Extract the [x, y] coordinate from the center of the cell holding the provided text.  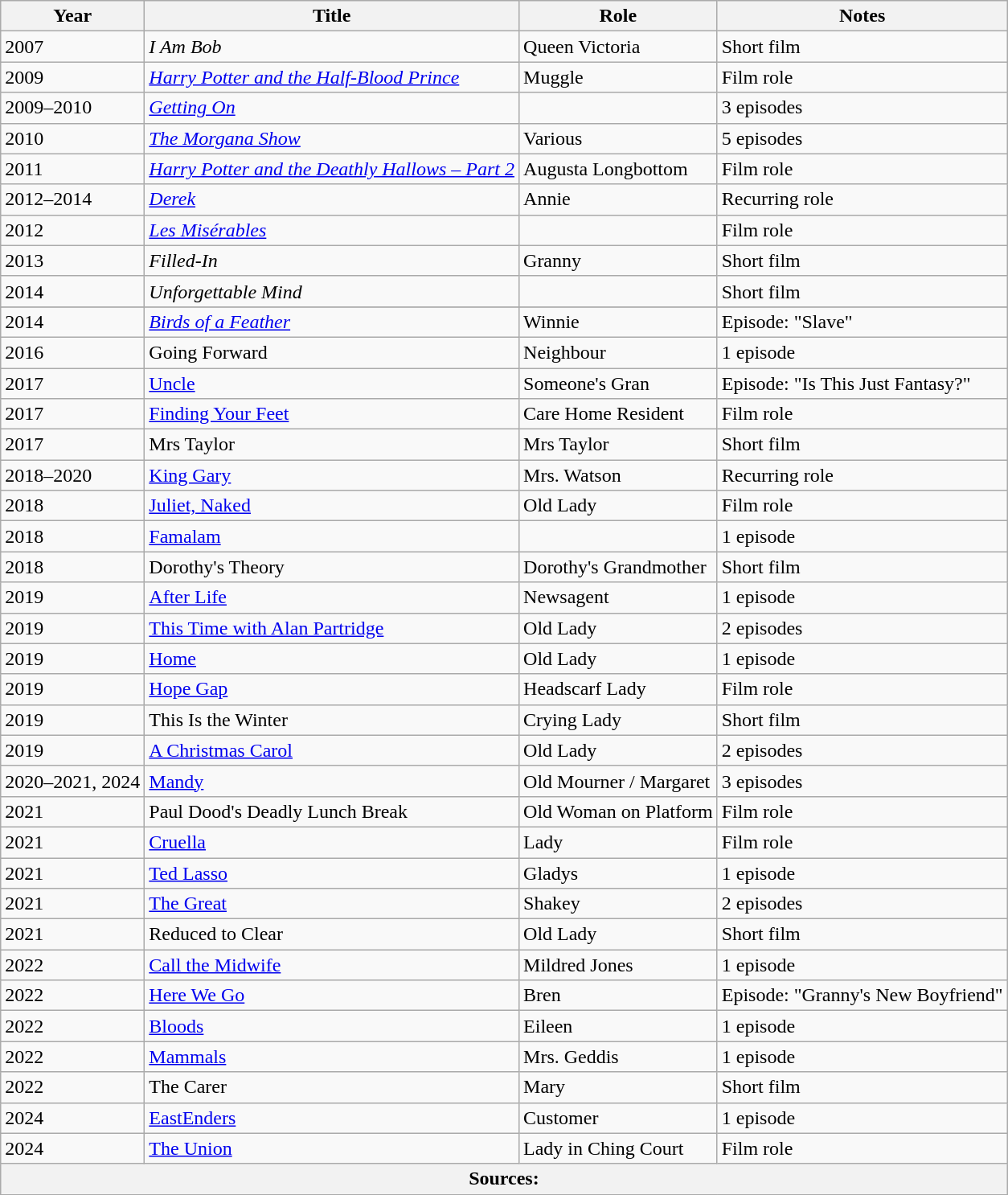
Year [72, 16]
Various [619, 138]
EastEnders [332, 1118]
2012 [72, 230]
A Christmas Carol [332, 750]
2016 [72, 352]
Sources: [504, 1179]
Cruella [332, 842]
Uncle [332, 384]
Derek [332, 199]
Old Woman on Platform [619, 811]
Here We Go [332, 996]
Dorothy's Grandmother [619, 567]
Birds of a Feather [332, 322]
Episode: "Granny's New Boyfriend" [862, 996]
Call the Midwife [332, 965]
Eileen [619, 1026]
Someone's Gran [619, 384]
Filled-In [332, 261]
Getting On [332, 108]
Home [332, 659]
2011 [72, 169]
2012–2014 [72, 199]
This Time with Alan Partridge [332, 628]
2010 [72, 138]
Muggle [619, 77]
Newsagent [619, 597]
2018–2020 [72, 475]
Customer [619, 1118]
Hope Gap [332, 689]
Annie [619, 199]
Old Mourner / Margaret [619, 781]
Mandy [332, 781]
Paul Dood's Deadly Lunch Break [332, 811]
2009–2010 [72, 108]
After Life [332, 597]
Bloods [332, 1026]
Headscarf Lady [619, 689]
Notes [862, 16]
Mammals [332, 1057]
Bren [619, 996]
2013 [72, 261]
Title [332, 16]
Episode: "Is This Just Fantasy?" [862, 384]
The Union [332, 1148]
Mary [619, 1087]
Crying Lady [619, 720]
Episode: "Slave" [862, 322]
Mrs. Watson [619, 475]
I Am Bob [332, 47]
Harry Potter and the Half-Blood Prince [332, 77]
The Great [332, 904]
Gladys [619, 873]
Dorothy's Theory [332, 567]
The Carer [332, 1087]
Mildred Jones [619, 965]
Augusta Longbottom [619, 169]
Ted Lasso [332, 873]
Les Misérables [332, 230]
Neighbour [619, 352]
Going Forward [332, 352]
Lady [619, 842]
Role [619, 16]
5 episodes [862, 138]
King Gary [332, 475]
2009 [72, 77]
Famalam [332, 536]
Unforgettable Mind [332, 291]
Mrs. Geddis [619, 1057]
Finding Your Feet [332, 414]
Queen Victoria [619, 47]
Reduced to Clear [332, 934]
2020–2021, 2024 [72, 781]
Juliet, Naked [332, 506]
Winnie [619, 322]
This Is the Winter [332, 720]
2007 [72, 47]
Lady in Ching Court [619, 1148]
Harry Potter and the Deathly Hallows – Part 2 [332, 169]
Granny [619, 261]
The Morgana Show [332, 138]
Care Home Resident [619, 414]
Shakey [619, 904]
